Capture the cell that displays the provided text and extract its (X, Y) central coordinate. 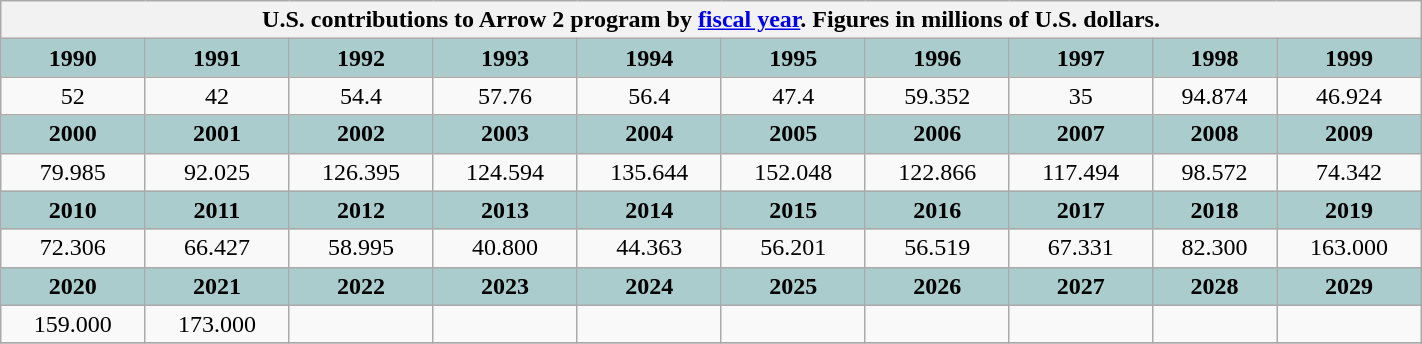
2006 (937, 134)
56.4 (649, 96)
1999 (1349, 58)
2017 (1080, 210)
35 (1080, 96)
46.924 (1349, 96)
1995 (793, 58)
152.048 (793, 172)
2003 (505, 134)
94.874 (1214, 96)
1990 (73, 58)
56.201 (793, 248)
124.594 (505, 172)
163.000 (1349, 248)
2012 (361, 210)
2023 (505, 286)
2002 (361, 134)
U.S. contributions to Arrow 2 program by fiscal year. Figures in millions of U.S. dollars. (711, 20)
2024 (649, 286)
2000 (73, 134)
2014 (649, 210)
66.427 (217, 248)
1993 (505, 58)
2004 (649, 134)
58.995 (361, 248)
159.000 (73, 324)
2015 (793, 210)
1994 (649, 58)
79.985 (73, 172)
1992 (361, 58)
135.644 (649, 172)
40.800 (505, 248)
2028 (1214, 286)
44.363 (649, 248)
2010 (73, 210)
2011 (217, 210)
2007 (1080, 134)
1991 (217, 58)
126.395 (361, 172)
2021 (217, 286)
173.000 (217, 324)
2026 (937, 286)
59.352 (937, 96)
2008 (1214, 134)
54.4 (361, 96)
2009 (1349, 134)
1997 (1080, 58)
67.331 (1080, 248)
2029 (1349, 286)
2025 (793, 286)
42 (217, 96)
2022 (361, 286)
52 (73, 96)
2001 (217, 134)
1996 (937, 58)
2018 (1214, 210)
56.519 (937, 248)
2013 (505, 210)
2016 (937, 210)
122.866 (937, 172)
74.342 (1349, 172)
2005 (793, 134)
117.494 (1080, 172)
2027 (1080, 286)
92.025 (217, 172)
2019 (1349, 210)
2020 (73, 286)
82.300 (1214, 248)
98.572 (1214, 172)
47.4 (793, 96)
72.306 (73, 248)
57.76 (505, 96)
1998 (1214, 58)
